Scan for the cell matching the given text and deliver its (x, y) coordinate at center. 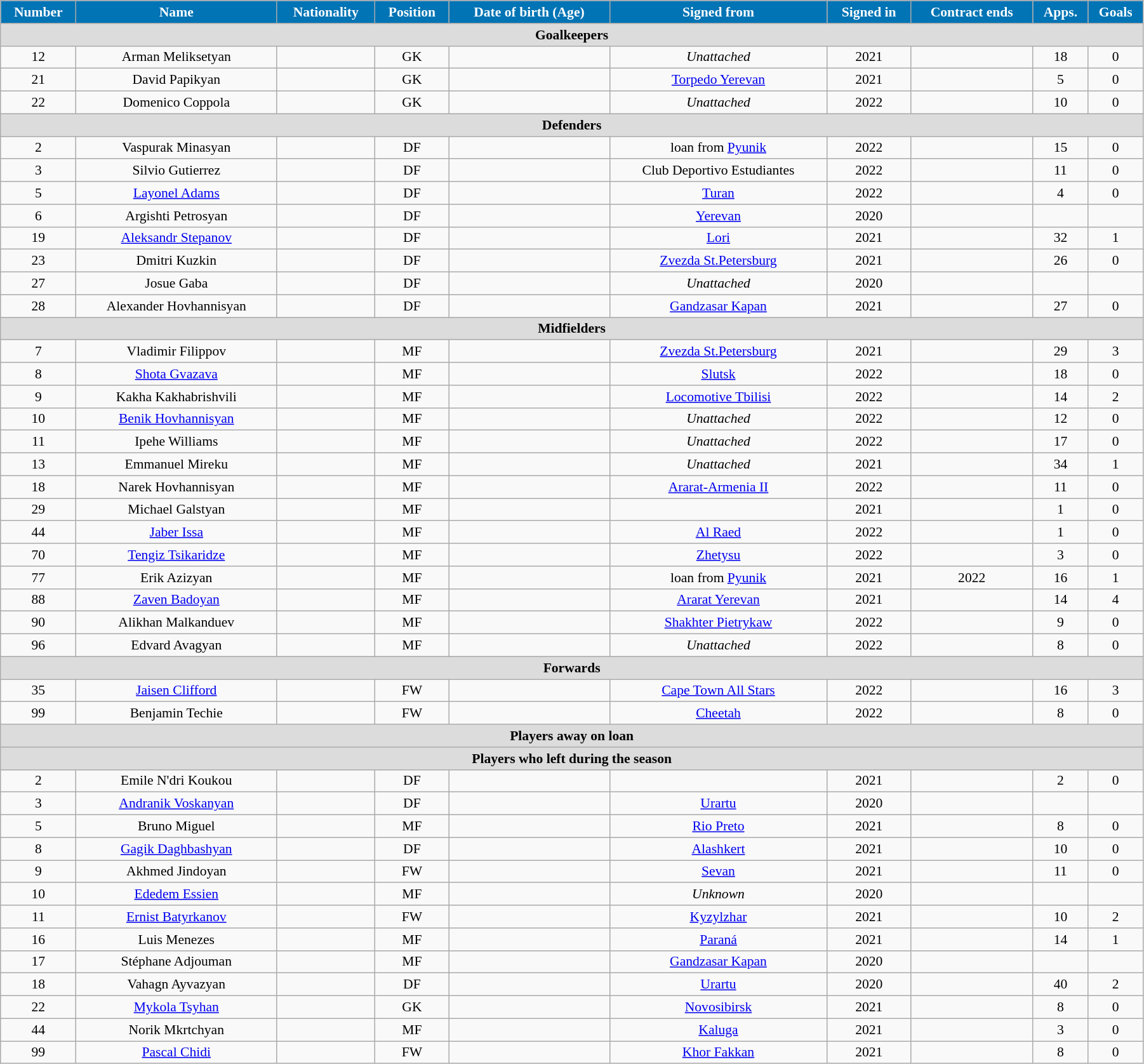
Club Deportivo Estudiantes (719, 171)
Midfielders (572, 329)
Name (176, 12)
Narek Hovhannisyan (176, 487)
Players who left during the season (572, 759)
Nationality (326, 12)
Andranik Voskanyan (176, 804)
6 (38, 216)
15 (1060, 148)
Alexander Hovhannisyan (176, 306)
Argishti Petrosyan (176, 216)
Date of birth (Age) (529, 12)
13 (38, 465)
Goalkeepers (572, 35)
Signed in (869, 12)
Yerevan (719, 216)
Benik Hovhannisyan (176, 419)
Josue Gaba (176, 284)
Ernist Batyrkanov (176, 917)
19 (38, 238)
23 (38, 261)
Novosibirsk (719, 1007)
Number (38, 12)
Michael Galstyan (176, 510)
Players away on loan (572, 736)
Khor Fakkan (719, 1053)
Kyzylzhar (719, 917)
Zhetysu (719, 555)
Locomotive Tbilisi (719, 397)
Position (412, 12)
Kaluga (719, 1030)
David Papikyan (176, 80)
Apps. (1060, 12)
88 (38, 600)
Contract ends (972, 12)
Dmitri Kuzkin (176, 261)
Al Raed (719, 533)
Torpedo Yerevan (719, 80)
Vahagn Ayvazyan (176, 985)
Ededem Essien (176, 894)
26 (1060, 261)
40 (1060, 985)
Vladimir Filippov (176, 352)
90 (38, 623)
Ipehe Williams (176, 442)
77 (38, 578)
Aleksandr Stepanov (176, 238)
Bruno Miguel (176, 827)
Unknown (719, 894)
Shota Gvazava (176, 374)
Forwards (572, 668)
35 (38, 691)
Gagik Daghbashyan (176, 849)
Sevan (719, 872)
Benjamin Techie (176, 714)
Shakhter Pietrykaw (719, 623)
Ararat Yerevan (719, 600)
Erik Azizyan (176, 578)
32 (1060, 238)
Emile N'dri Koukou (176, 781)
Alashkert (719, 849)
Cape Town All Stars (719, 691)
Jaisen Clifford (176, 691)
Mykola Tsyhan (176, 1007)
Arman Meliksetyan (176, 57)
96 (38, 646)
Defenders (572, 125)
70 (38, 555)
Rio Preto (719, 827)
Edvard Avagyan (176, 646)
Lori (719, 238)
Goals (1115, 12)
34 (1060, 465)
Domenico Coppola (176, 103)
Turan (719, 193)
Ararat-Armenia II (719, 487)
Jaber Issa (176, 533)
Zaven Badoyan (176, 600)
Vaspurak Minasyan (176, 148)
Pascal Chidi (176, 1053)
Stéphane Adjouman (176, 962)
Norik Mkrtchyan (176, 1030)
Alikhan Malkanduev (176, 623)
Slutsk (719, 374)
Signed from (719, 12)
28 (38, 306)
Akhmed Jindoyan (176, 872)
Layonel Adams (176, 193)
Paraná (719, 940)
21 (38, 80)
Emmanuel Mireku (176, 465)
Silvio Gutierrez (176, 171)
Luis Menezes (176, 940)
Kakha Kakhabrishvili (176, 397)
Tengiz Tsikaridze (176, 555)
Cheetah (719, 714)
7 (38, 352)
